From the cell containing the given text, extract its center point as (X, Y) coordinate. 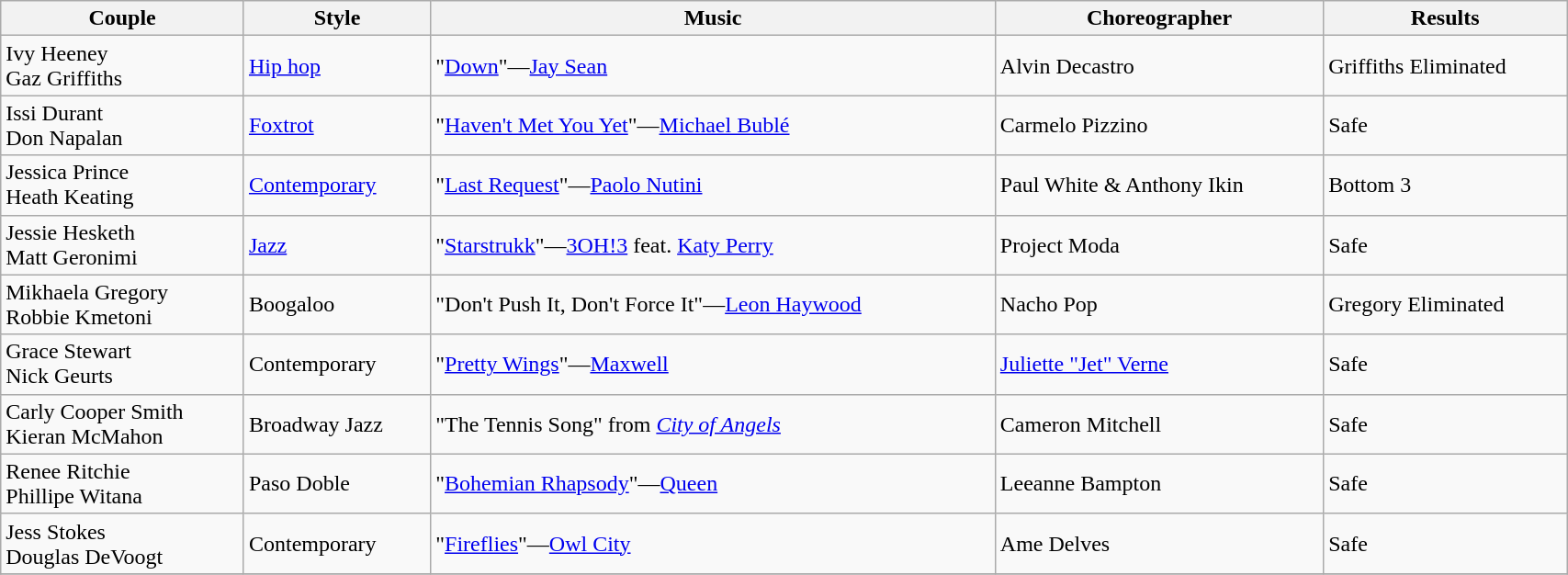
Jessie Hesketh Matt Geronimi (123, 244)
"The Tennis Song" from City of Angels (713, 424)
Project Moda (1159, 244)
Foxtrot (336, 125)
Renee Ritchie Phillipe Witana (123, 483)
Couple (123, 18)
"Haven't Met You Yet"—Michael Bublé (713, 125)
Music (713, 18)
Ame Delves (1159, 544)
Juliette "Jet" Verne (1159, 364)
Grace Stewart Nick Geurts (123, 364)
"Don't Push It, Don't Force It"—Leon Haywood (713, 305)
Gregory Eliminated (1446, 305)
"Pretty Wings"—Maxwell (713, 364)
"Starstrukk"—3OH!3 feat. Katy Perry (713, 244)
Paso Doble (336, 483)
"Bohemian Rhapsody"—Queen (713, 483)
Jazz (336, 244)
Griffiths Eliminated (1446, 66)
Paul White & Anthony Ikin (1159, 186)
Broadway Jazz (336, 424)
Cameron Mitchell (1159, 424)
"Down"—Jay Sean (713, 66)
Bottom 3 (1446, 186)
Jess Stokes Douglas DeVoogt (123, 544)
"Fireflies"—Owl City (713, 544)
Jessica Prince Heath Keating (123, 186)
Mikhaela Gregory Robbie Kmetoni (123, 305)
Hip hop (336, 66)
Issi Durant Don Napalan (123, 125)
Choreographer (1159, 18)
"Last Request"—Paolo Nutini (713, 186)
Carmelo Pizzino (1159, 125)
Ivy Heeney Gaz Griffiths (123, 66)
Alvin Decastro (1159, 66)
Results (1446, 18)
Nacho Pop (1159, 305)
Style (336, 18)
Boogaloo (336, 305)
Leeanne Bampton (1159, 483)
Carly Cooper Smith Kieran McMahon (123, 424)
